Pinpoint the cell where the given text exists, returning its [X, Y] midpoint coordinate. 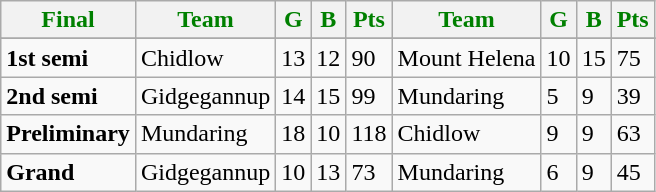
73 [369, 172]
45 [632, 172]
Final [68, 20]
39 [632, 96]
14 [294, 96]
6 [558, 172]
Preliminary [68, 134]
5 [558, 96]
Grand [68, 172]
1st semi [68, 58]
Mount Helena [466, 58]
2nd semi [68, 96]
12 [328, 58]
99 [369, 96]
118 [369, 134]
63 [632, 134]
90 [369, 58]
75 [632, 58]
18 [294, 134]
